Search for the cell housing the specified text and yield its (x, y) center coordinate. 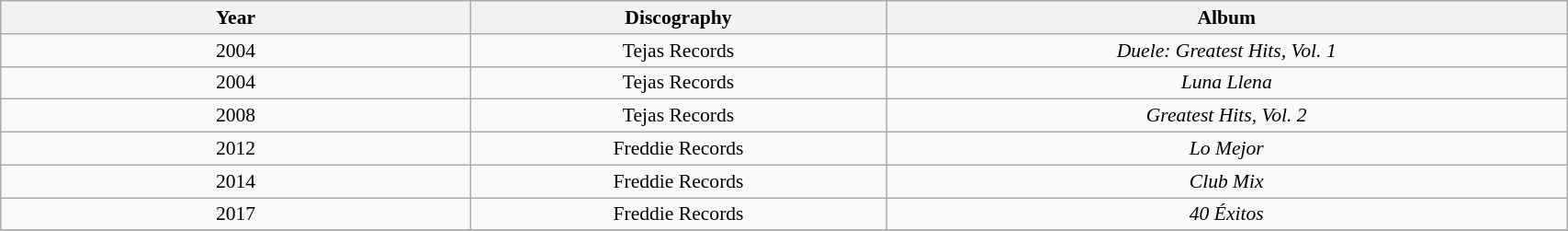
2012 (235, 149)
Year (235, 17)
Discography (678, 17)
Club Mix (1227, 181)
40 Éxitos (1227, 214)
Lo Mejor (1227, 149)
Duele: Greatest Hits, Vol. 1 (1227, 51)
Album (1227, 17)
2014 (235, 181)
Greatest Hits, Vol. 2 (1227, 116)
2008 (235, 116)
2017 (235, 214)
Luna Llena (1227, 83)
